Return the [X, Y] coordinate for the center point of the cell that contains the specified text.  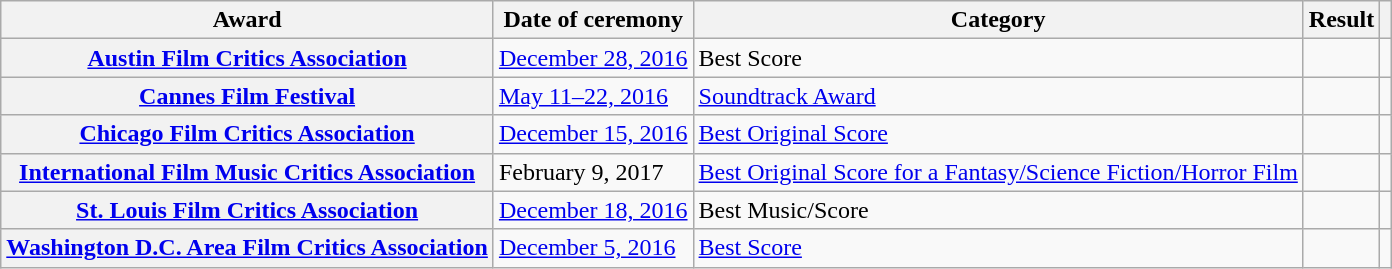
Award [248, 20]
Soundtrack Award [998, 96]
Washington D.C. Area Film Critics Association [248, 248]
Date of ceremony [593, 20]
Austin Film Critics Association [248, 58]
International Film Music Critics Association [248, 172]
December 15, 2016 [593, 134]
Result [1341, 20]
December 18, 2016 [593, 210]
Category [998, 20]
Best Original Score [998, 134]
February 9, 2017 [593, 172]
Cannes Film Festival [248, 96]
St. Louis Film Critics Association [248, 210]
December 5, 2016 [593, 248]
December 28, 2016 [593, 58]
May 11–22, 2016 [593, 96]
Chicago Film Critics Association [248, 134]
Best Original Score for a Fantasy/Science Fiction/Horror Film [998, 172]
Best Music/Score [998, 210]
